From the cell containing the given text, extract its center point as (X, Y) coordinate. 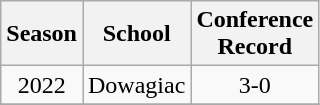
2022 (42, 85)
Dowagiac (136, 85)
Season (42, 34)
ConferenceRecord (255, 34)
School (136, 34)
3-0 (255, 85)
